Detect which cell encompasses the target text, then output its [x, y] center coordinate. 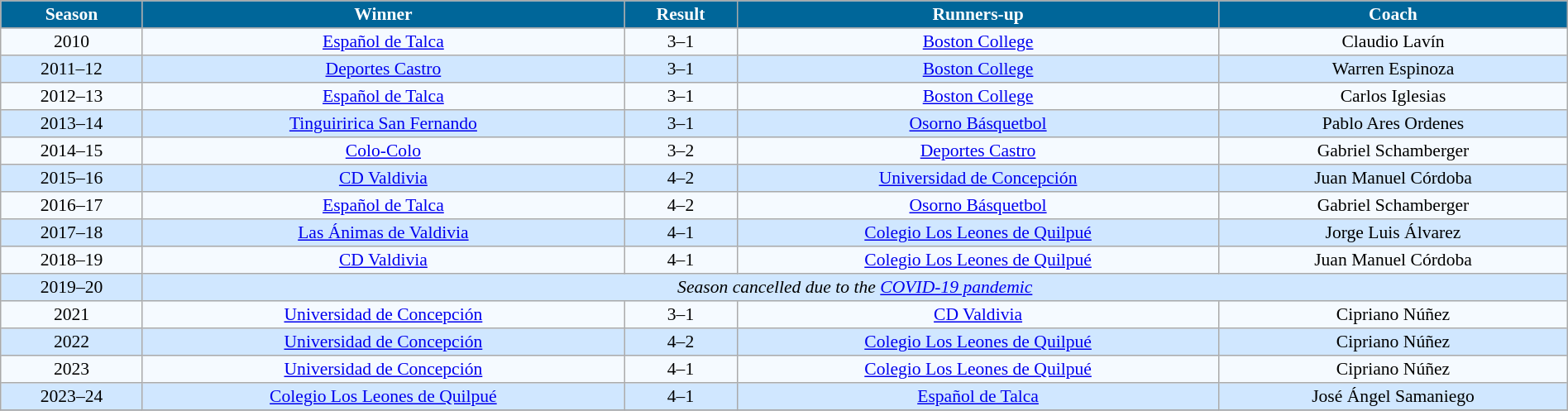
Carlos Iglesias [1394, 96]
3–2 [681, 151]
Las Ánimas de Valdivia [383, 233]
2022 [71, 342]
Winner [383, 15]
Warren Espinoza [1394, 69]
Season [71, 15]
2011–12 [71, 69]
2014–15 [71, 151]
2023–24 [71, 397]
2018–19 [71, 260]
2016–17 [71, 205]
2010 [71, 41]
2013–14 [71, 124]
Season cancelled due to the COVID-19 pandemic [855, 288]
2019–20 [71, 288]
Claudio Lavín [1394, 41]
2015–16 [71, 179]
José Ángel Samaniego [1394, 397]
Colo-Colo [383, 151]
Runners-up [978, 15]
Tinguiririca San Fernando [383, 124]
2021 [71, 314]
2012–13 [71, 96]
Pablo Ares Ordenes [1394, 124]
2023 [71, 369]
Coach [1394, 15]
2017–18 [71, 233]
Result [681, 15]
Jorge Luis Álvarez [1394, 233]
